For the text-containing cell, return its midpoint in (X, Y) coordinate format. 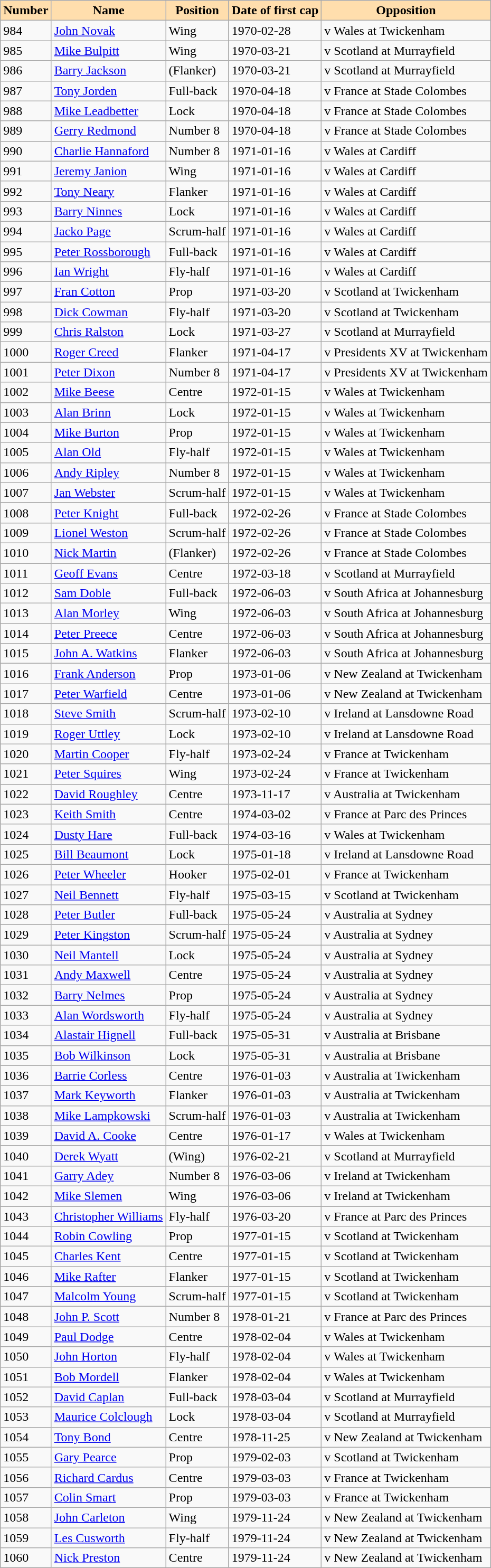
Neil Bennett (109, 895)
1025 (26, 854)
1978-11-25 (275, 1437)
1051 (26, 1377)
Alan Morley (109, 613)
1976-02-21 (275, 1156)
1041 (26, 1176)
1038 (26, 1116)
Sam Doble (109, 593)
Andy Ripley (109, 473)
1975-03-15 (275, 895)
Nick Martin (109, 553)
993 (26, 211)
Jeremy Janion (109, 171)
985 (26, 51)
Tony Neary (109, 191)
Bob Mordell (109, 1377)
Paul Dodge (109, 1337)
Peter Dixon (109, 372)
Les Cusworth (109, 1538)
Peter Knight (109, 513)
1009 (26, 533)
Keith Smith (109, 814)
Position (197, 11)
Tony Bond (109, 1437)
Peter Preece (109, 634)
1045 (26, 1257)
1976-03-20 (275, 1216)
986 (26, 71)
Bob Wilkinson (109, 1055)
Frank Anderson (109, 674)
1031 (26, 975)
1037 (26, 1095)
Colin Smart (109, 1497)
Mike Leadbetter (109, 111)
1010 (26, 553)
1015 (26, 654)
1057 (26, 1497)
1007 (26, 493)
992 (26, 191)
John Carleton (109, 1517)
Date of first cap (275, 11)
1035 (26, 1055)
1974-03-16 (275, 834)
Gerry Redmond (109, 131)
Dick Cowman (109, 312)
1006 (26, 473)
1978-01-21 (275, 1317)
John A. Watkins (109, 654)
1026 (26, 874)
1058 (26, 1517)
1044 (26, 1236)
Charlie Hannaford (109, 151)
Lionel Weston (109, 533)
1024 (26, 834)
Peter Warfield (109, 694)
Neil Mantell (109, 955)
Andy Maxwell (109, 975)
Geoff Evans (109, 573)
Chris Ralston (109, 332)
1046 (26, 1277)
1003 (26, 412)
Gary Pearce (109, 1457)
989 (26, 131)
1005 (26, 452)
Mike Rafter (109, 1277)
Jan Webster (109, 493)
1021 (26, 774)
Mike Burton (109, 432)
1008 (26, 513)
1059 (26, 1538)
1040 (26, 1156)
1016 (26, 674)
Opposition (406, 11)
(Wing) (197, 1156)
1036 (26, 1075)
1004 (26, 432)
1001 (26, 372)
Peter Rossborough (109, 252)
1030 (26, 955)
Barrie Corless (109, 1075)
1053 (26, 1417)
1034 (26, 1035)
Tony Jorden (109, 91)
1032 (26, 995)
1039 (26, 1136)
Bill Beaumont (109, 854)
Mike Slemen (109, 1196)
Barry Ninnes (109, 211)
Fran Cotton (109, 292)
1060 (26, 1558)
Name (109, 11)
Alastair Hignell (109, 1035)
1028 (26, 915)
1972-03-18 (275, 573)
Ian Wright (109, 272)
Alan Wordsworth (109, 1015)
David A. Cooke (109, 1136)
1023 (26, 814)
1000 (26, 352)
Dusty Hare (109, 834)
Alan Old (109, 452)
1042 (26, 1196)
Steve Smith (109, 714)
1048 (26, 1317)
Number (26, 11)
Peter Squires (109, 774)
995 (26, 252)
987 (26, 91)
1018 (26, 714)
1052 (26, 1397)
Mike Beese (109, 392)
1971-03-27 (275, 332)
David Caplan (109, 1397)
Martin Cooper (109, 754)
996 (26, 272)
1975-02-01 (275, 874)
994 (26, 231)
1054 (26, 1437)
1002 (26, 392)
1050 (26, 1357)
1056 (26, 1477)
Mike Bulpitt (109, 51)
Peter Butler (109, 915)
997 (26, 292)
1974-03-02 (275, 814)
1043 (26, 1216)
1033 (26, 1015)
Barry Nelmes (109, 995)
Robin Cowling (109, 1236)
991 (26, 171)
Barry Jackson (109, 71)
Maurice Colclough (109, 1417)
1973-11-17 (275, 794)
1011 (26, 573)
1976-01-17 (275, 1136)
1027 (26, 895)
988 (26, 111)
Peter Wheeler (109, 874)
Roger Uttley (109, 734)
999 (26, 332)
David Roughley (109, 794)
1014 (26, 634)
Malcolm Young (109, 1297)
Alan Brinn (109, 412)
1029 (26, 935)
984 (26, 31)
Charles Kent (109, 1257)
Mark Keyworth (109, 1095)
990 (26, 151)
Christopher Williams (109, 1216)
1022 (26, 794)
John Horton (109, 1357)
John P. Scott (109, 1317)
1979-02-03 (275, 1457)
1975-01-18 (275, 854)
Mike Lampkowski (109, 1116)
Roger Creed (109, 352)
1020 (26, 754)
Garry Adey (109, 1176)
1049 (26, 1337)
1970-02-28 (275, 31)
Richard Cardus (109, 1477)
John Novak (109, 31)
1055 (26, 1457)
1012 (26, 593)
1017 (26, 694)
Derek Wyatt (109, 1156)
1047 (26, 1297)
Nick Preston (109, 1558)
1019 (26, 734)
998 (26, 312)
Hooker (197, 874)
1013 (26, 613)
Peter Kingston (109, 935)
Jacko Page (109, 231)
